For the text-containing cell, return its midpoint in [x, y] coordinate format. 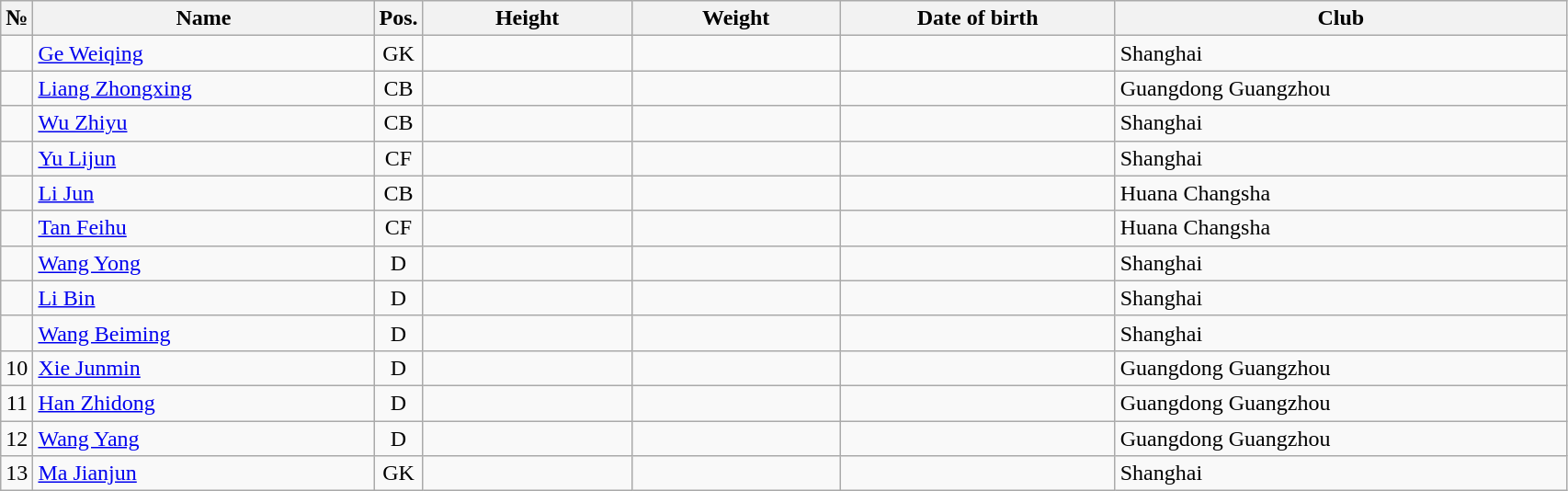
№ [17, 18]
Ge Weiqing [204, 53]
Li Jun [204, 193]
10 [17, 368]
Yu Lijun [204, 158]
Club [1340, 18]
Height [528, 18]
Wang Yong [204, 263]
Han Zhidong [204, 403]
13 [17, 474]
11 [17, 403]
Wang Beiming [204, 333]
Xie Junmin [204, 368]
Li Bin [204, 298]
Ma Jianjun [204, 474]
Tan Feihu [204, 228]
Date of birth [978, 18]
Name [204, 18]
Pos. [399, 18]
Liang Zhongxing [204, 88]
Wang Yang [204, 439]
Wu Zhiyu [204, 123]
Weight [735, 18]
12 [17, 439]
